Find where the given text appears and provide that cell's center as (X, Y) coordinate. 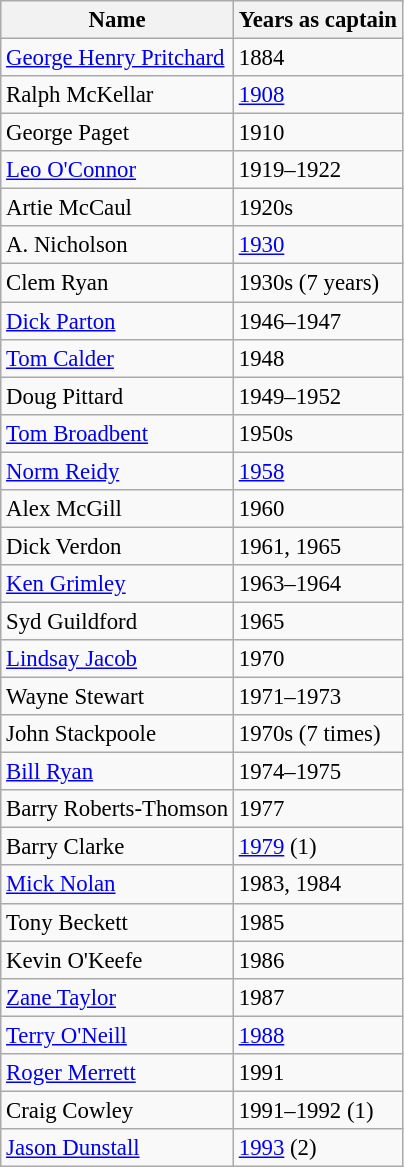
1991–1992 (1) (318, 1110)
A. Nicholson (118, 245)
1949–1952 (318, 396)
Clem Ryan (118, 283)
Syd Guildford (118, 621)
1970s (7 times) (318, 734)
Zane Taylor (118, 997)
1930s (7 years) (318, 283)
Tony Beckett (118, 922)
1919–1922 (318, 170)
1920s (318, 208)
Alex McGill (118, 509)
1948 (318, 358)
1977 (318, 809)
George Paget (118, 133)
1986 (318, 960)
1950s (318, 433)
Leo O'Connor (118, 170)
1970 (318, 659)
Dick Verdon (118, 546)
Ken Grimley (118, 584)
Craig Cowley (118, 1110)
1987 (318, 997)
1983, 1984 (318, 885)
Barry Clarke (118, 847)
1958 (318, 471)
1988 (318, 1035)
Dick Parton (118, 321)
Kevin O'Keefe (118, 960)
Mick Nolan (118, 885)
1971–1973 (318, 697)
1960 (318, 509)
Ralph McKellar (118, 95)
1979 (1) (318, 847)
John Stackpoole (118, 734)
1908 (318, 95)
Bill Ryan (118, 772)
Norm Reidy (118, 471)
Lindsay Jacob (118, 659)
Jason Dunstall (118, 1148)
Years as captain (318, 20)
George Henry Pritchard (118, 58)
1963–1964 (318, 584)
1961, 1965 (318, 546)
1985 (318, 922)
1993 (2) (318, 1148)
1910 (318, 133)
Barry Roberts-Thomson (118, 809)
Wayne Stewart (118, 697)
1884 (318, 58)
Artie McCaul (118, 208)
1991 (318, 1073)
1974–1975 (318, 772)
Name (118, 20)
Roger Merrett (118, 1073)
1930 (318, 245)
Tom Broadbent (118, 433)
Tom Calder (118, 358)
Terry O'Neill (118, 1035)
1946–1947 (318, 321)
Doug Pittard (118, 396)
1965 (318, 621)
